Pinpoint the cell where the given text exists, returning its [X, Y] midpoint coordinate. 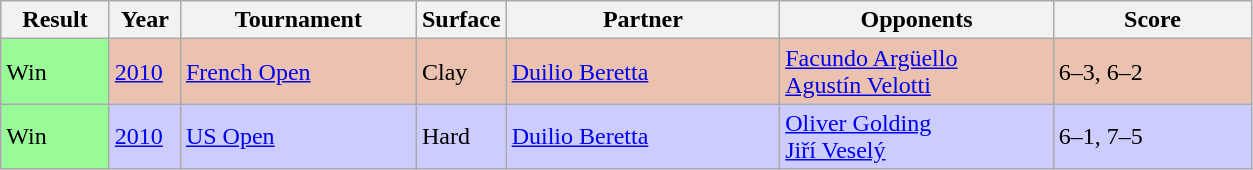
Hard [461, 136]
US Open [298, 136]
French Open [298, 72]
Year [144, 20]
Oliver Golding Jiří Veselý [917, 136]
Clay [461, 72]
6–3, 6–2 [1152, 72]
6–1, 7–5 [1152, 136]
Tournament [298, 20]
Facundo Argüello Agustín Velotti [917, 72]
Partner [643, 20]
Result [56, 20]
Score [1152, 20]
Opponents [917, 20]
Surface [461, 20]
